Scan for the cell matching the given text and deliver its [x, y] coordinate at center. 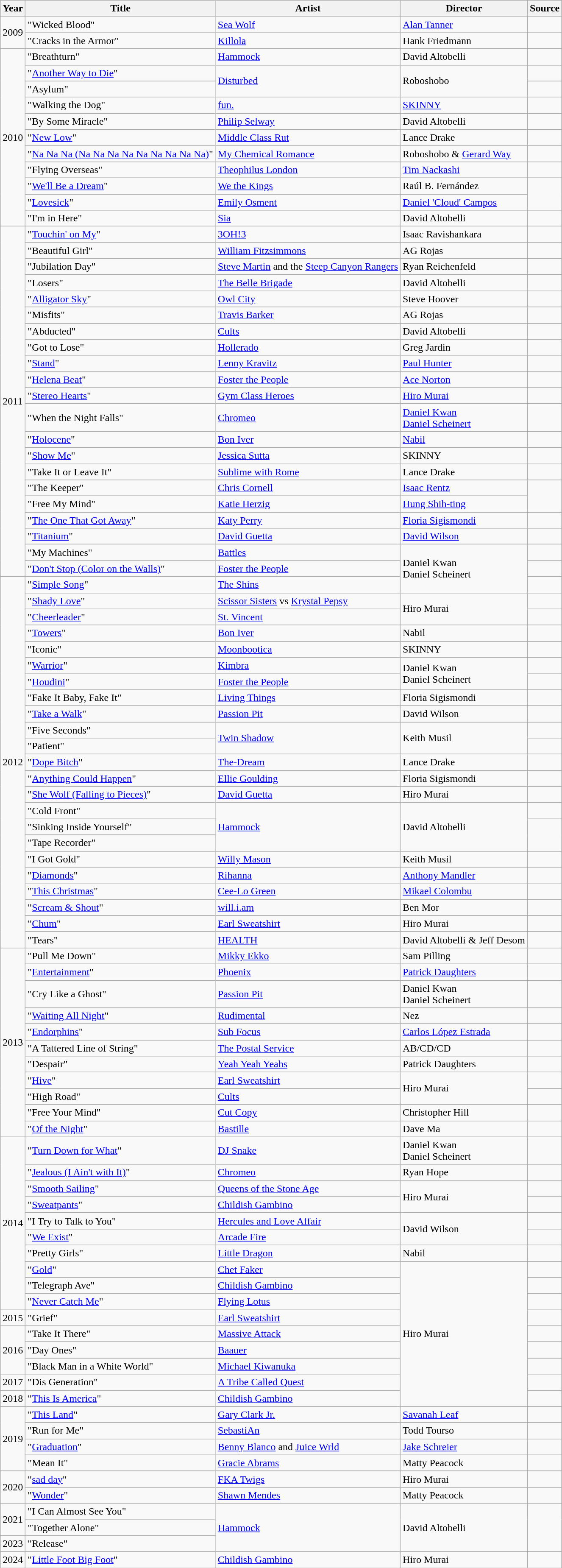
Battles [308, 552]
"I'm in Here" [120, 218]
"This Is America" [120, 1398]
"Abducted" [120, 331]
"Stereo Hearts" [120, 396]
Paul Hunter [464, 363]
2009 [13, 33]
"I Got Gold" [120, 859]
"We'll Be a Dream" [120, 186]
Ace Norton [464, 379]
"Iconic" [120, 649]
"Jubilation Day" [120, 267]
"Together Alone" [120, 1528]
Source [545, 8]
2020 [13, 1487]
2014 [13, 1223]
"Pull Me Down" [120, 956]
2010 [13, 137]
"Cracks in the Armor" [120, 41]
SebastiAn [308, 1431]
Moonbootica [308, 649]
"My Machines" [120, 552]
"Na Na Na (Na Na Na Na Na Na Na Na Na)" [120, 153]
"Cry Like a Ghost" [120, 994]
Living Things [308, 698]
Chet Faker [308, 1269]
"Wicked Blood" [120, 25]
Yeah Yeah Yeahs [308, 1064]
"Free My Mind" [120, 504]
Gary Clark Jr. [308, 1415]
"Alligator Sky" [120, 299]
Ryan Hope [464, 1172]
My Chemical Romance [308, 153]
Benny Blanco and Juice Wrld [308, 1447]
"The Keeper" [120, 488]
Massive Attack [308, 1334]
"Free Your Mind" [120, 1113]
Raúl B. Fernández [464, 186]
"Diamonds" [120, 875]
2016 [13, 1350]
"Endorphins" [120, 1032]
2023 [13, 1544]
DJ Snake [308, 1151]
"Of the Night" [120, 1129]
Sub Focus [308, 1032]
The-Dream [308, 762]
Isaac Rentz [464, 488]
Todd Tourso [464, 1431]
"Take a Walk" [120, 714]
Willy Mason [308, 859]
Title [120, 8]
2011 [13, 402]
Year [13, 8]
Nez [464, 1016]
Katy Perry [308, 520]
"A Tattered Line of String" [120, 1048]
"Walking the Dog" [120, 105]
Ryan Reichenfeld [464, 267]
2012 [13, 762]
"Cold Front" [120, 811]
Jake Schreier [464, 1447]
Hollerado [308, 347]
Hercules and Love Affair [308, 1221]
2024 [13, 1560]
Mikky Ekko [308, 956]
"Cheerleader" [120, 617]
"Fake It Baby, Fake It" [120, 698]
2015 [13, 1318]
FKA Twigs [308, 1479]
"Wonder" [120, 1495]
"New Low" [120, 137]
"Scream & Shout" [120, 907]
"Run for Me" [120, 1431]
"Patient" [120, 746]
Scissor Sisters vs Krystal Pepsy [308, 601]
Ellie Goulding [308, 778]
Mikael Colombu [464, 891]
Carlos López Estrada [464, 1032]
"Graduation" [120, 1447]
Savanah Leaf [464, 1415]
We the Kings [308, 186]
The Belle Brigade [308, 283]
"Holocene" [120, 439]
"The One That Got Away" [120, 520]
Sublime with Rome [308, 472]
"Anything Could Happen" [120, 778]
"Little Foot Big Foot" [120, 1560]
"Got to Lose" [120, 347]
"Day Ones" [120, 1350]
"Houdini" [120, 681]
Dave Ma [464, 1129]
Director [464, 8]
Ben Mor [464, 907]
Sea Wolf [308, 25]
"Waiting All Night" [120, 1016]
Alan Tanner [464, 25]
"Warrior" [120, 665]
"Black Man in a White World" [120, 1366]
Little Dragon [308, 1253]
Anthony Mandler [464, 875]
"Stand" [120, 363]
2018 [13, 1398]
"Lovesick" [120, 202]
3OH!3 [308, 234]
Cee-Lo Green [308, 891]
Owl City [308, 299]
"Titanium" [120, 536]
"Show Me" [120, 455]
Isaac Ravishankara [464, 234]
St. Vincent [308, 617]
"Gold" [120, 1269]
Killola [308, 41]
Disturbed [308, 81]
fun. [308, 105]
Lenny Kravitz [308, 363]
will.i.am [308, 907]
Phoenix [308, 972]
"She Wolf (Falling to Pieces)" [120, 795]
"Smooth Sailing" [120, 1189]
2021 [13, 1519]
Christopher Hill [464, 1113]
Hung Shih-ting [464, 504]
"High Road" [120, 1096]
"Entertainment" [120, 972]
2019 [13, 1439]
Bastille [308, 1129]
Michael Kiwanuka [308, 1366]
Travis Barker [308, 315]
Cut Copy [308, 1113]
"Shady Love" [120, 601]
Artist [308, 8]
"Telegraph Ave" [120, 1286]
Middle Class Rut [308, 137]
"Sweatpants" [120, 1205]
"Take It or Leave It" [120, 472]
"Sinking Inside Yourself" [120, 827]
"We Exist" [120, 1237]
Rudimental [308, 1016]
"Mean It" [120, 1463]
"Asylum" [120, 89]
"I Can Almost See You" [120, 1511]
"I Try to Talk to You" [120, 1221]
"Jealous (I Ain't with It)" [120, 1172]
William Fitzsimmons [308, 251]
Baauer [308, 1350]
"Don't Stop (Color on the Walls)" [120, 569]
"sad day" [120, 1479]
"Take It There" [120, 1334]
"This Christmas" [120, 891]
Philip Selway [308, 121]
"Touchin' on My" [120, 234]
Twin Shadow [308, 738]
AB/CD/CD [464, 1048]
"Misfits" [120, 315]
"Flying Overseas" [120, 170]
"Five Seconds" [120, 730]
"Release" [120, 1544]
"Tape Recorder" [120, 843]
A Tribe Called Quest [308, 1382]
The Shins [308, 585]
Rihanna [308, 875]
"Helena Beat" [120, 379]
"Despair" [120, 1064]
Jessica Sutta [308, 455]
Greg Jardin [464, 347]
Queens of the Stone Age [308, 1189]
Chris Cornell [308, 488]
"Breathturn" [120, 57]
"Dope Bitch" [120, 762]
Steve Hoover [464, 299]
"Grief" [120, 1318]
"Hive" [120, 1080]
Flying Lotus [308, 1302]
2017 [13, 1382]
The Postal Service [308, 1048]
Roboshobo [464, 81]
"This Land" [120, 1415]
Theophilus London [308, 170]
Sia [308, 218]
"Never Catch Me" [120, 1302]
HEALTH [308, 940]
"Dis Generation" [120, 1382]
Gracie Abrams [308, 1463]
"Tears" [120, 940]
David Altobelli & Jeff Desom [464, 940]
"Towers" [120, 633]
"When the Night Falls" [120, 417]
"Turn Down for What" [120, 1151]
"Another Way to Die" [120, 73]
"Chum" [120, 924]
Arcade Fire [308, 1237]
Shawn Mendes [308, 1495]
2013 [13, 1042]
"Pretty Girls" [120, 1253]
Steve Martin and the Steep Canyon Rangers [308, 267]
"By Some Miracle" [120, 121]
Sam Pilling [464, 956]
Tim Nackashi [464, 170]
Katie Herzig [308, 504]
"Beautiful Girl" [120, 251]
Hank Friedmann [464, 41]
Kimbra [308, 665]
"Losers" [120, 283]
Emily Osment [308, 202]
"Simple Song" [120, 585]
Daniel 'Cloud' Campos [464, 202]
Roboshobo & Gerard Way [464, 153]
Gym Class Heroes [308, 396]
